Detect which cell encompasses the target text, then output its [X, Y] center coordinate. 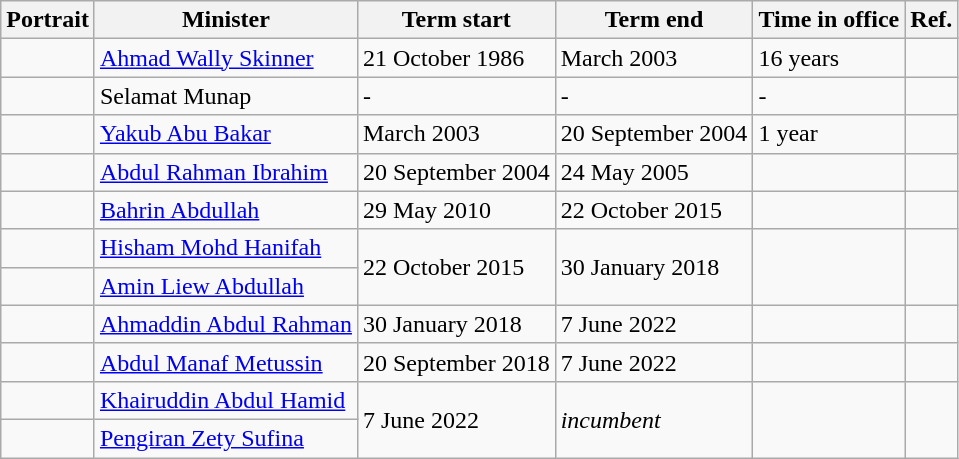
Ahmad Wally Skinner [226, 58]
Bahrin Abdullah [226, 210]
Time in office [829, 20]
20 September 2018 [456, 362]
Yakub Abu Bakar [226, 134]
Selamat Munap [226, 96]
24 May 2005 [654, 172]
Abdul Manaf Metussin [226, 362]
Abdul Rahman Ibrahim [226, 172]
Hisham Mohd Hanifah [226, 248]
Amin Liew Abdullah [226, 286]
29 May 2010 [456, 210]
Khairuddin Abdul Hamid [226, 400]
Pengiran Zety Sufina [226, 438]
1 year [829, 134]
Ref. [932, 20]
21 October 1986 [456, 58]
incumbent [654, 419]
Portrait [48, 20]
Term start [456, 20]
Minister [226, 20]
Term end [654, 20]
Ahmaddin Abdul Rahman [226, 324]
16 years [829, 58]
